Determine the (X, Y) coordinate at the center of the cell enclosing the given text.  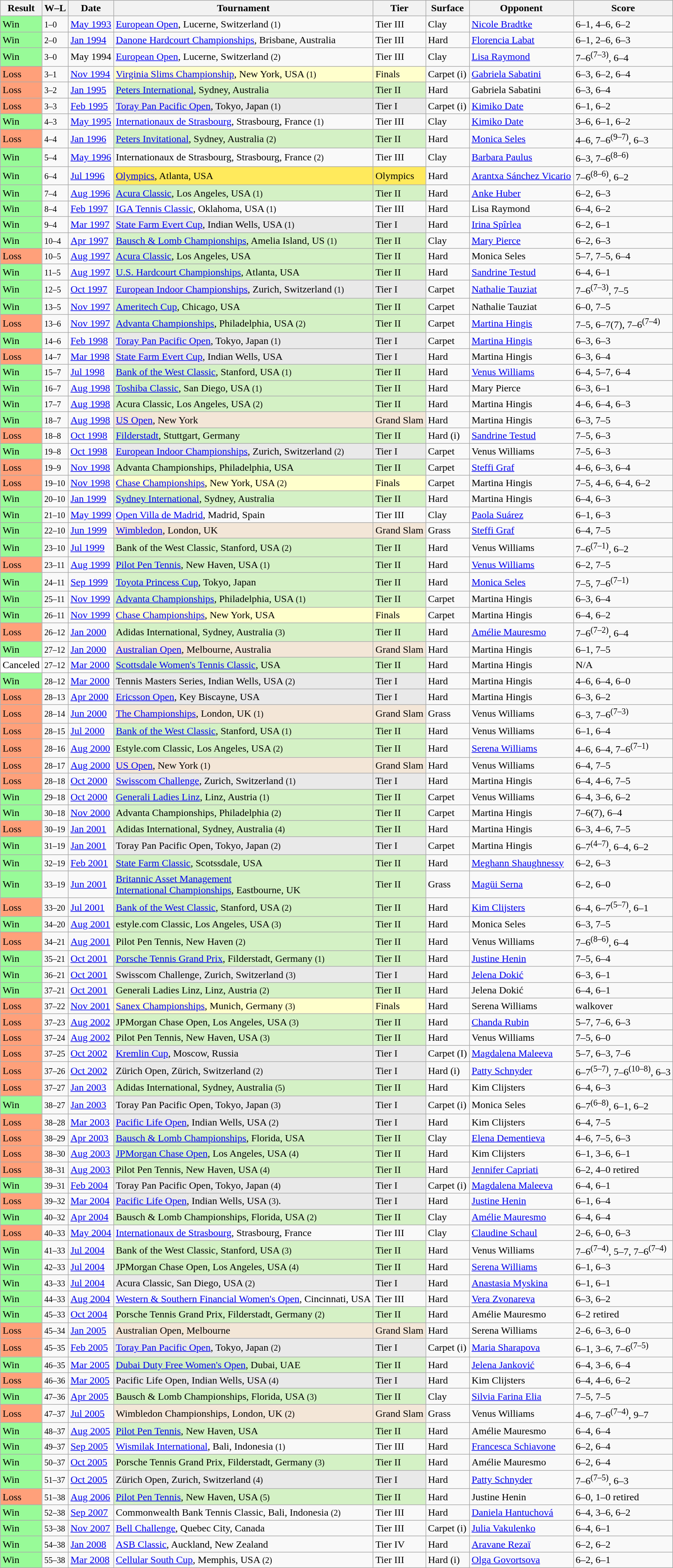
Peters International, Sydney, Australia (243, 90)
7–5, 6–0 (623, 1038)
Daniela Hantuchová (521, 1512)
5–7, 7–6, 6–3 (623, 1022)
6–2, 4–0 retired (623, 1170)
16–7 (55, 388)
28–17 (55, 765)
Wismilak International, Bali, Indonesia (1) (243, 1447)
6–3, 6–3 (623, 341)
May 1993 (91, 24)
6–3, 6–2, 6–4 (623, 74)
3–3 (55, 106)
4–6, 7–5, 6–3 (623, 1138)
Anastasia Myskina (521, 1283)
25–11 (55, 599)
18–8 (55, 435)
May 1994 (91, 57)
Acura Classic, Los Angeles, USA (243, 256)
Surface (448, 8)
6–2, 7–5 (623, 565)
6–7(6–8), 6–1, 6–2 (623, 1105)
37–27 (55, 1088)
Estyle.com Classic, Los Angeles, USA (2) (243, 748)
Dubai Duty Free Women's Open, Dubai, UAE (243, 1365)
Adidas International, Sydney, Australia (3) (243, 632)
Jul 1996 (91, 176)
Score (623, 8)
30–19 (55, 828)
37–23 (55, 1022)
28–15 (55, 731)
Tournament (243, 8)
Zürich Open, Zurich, Switzerland (4) (243, 1480)
Toray Pan Pacific Open, Tokyo, Japan (4) (243, 1185)
Elena Dementieva (521, 1138)
45–34 (55, 1330)
Adidas International, Sydney, Australia (4) (243, 828)
35–21 (55, 958)
Internationaux de Strasbourg, Strasbourg, France (1) (243, 122)
31–19 (55, 846)
8–4 (55, 209)
37–21 (55, 990)
3–2 (55, 90)
Sanex Championships, Munich, Germany (3) (243, 1006)
Aug 1999 (91, 565)
33–20 (55, 907)
Ericsson Open, Key Biscayne, USA (243, 697)
7–6(7–3), 6–4 (623, 57)
Swisscom Challenge, Zurich, Switzerland (1) (243, 781)
Irina Spîrlea (521, 225)
Toray Pan Pacific Open, Tokyo, Japan (3) (243, 1105)
Bausch & Lomb Championships, Florida, USA (2) (243, 1217)
Jennifer Capriati (521, 1170)
Aug 2004 (91, 1299)
Pacific Life Open, Indian Wells, USA (2) (243, 1122)
4–6, 7–6(7–4), 9–7 (623, 1413)
Nov 2007 (91, 1528)
Nov 1994 (91, 74)
Internationaux de Strasbourg, Strasbourg, France (243, 1233)
7–4 (55, 193)
21–10 (55, 515)
walkover (623, 1006)
Mar 1998 (91, 356)
Bausch & Lomb Championships, Amelia Island, US (1) (243, 241)
European Indoor Championships, Zurich, Switzerland (2) (243, 451)
Francesca Schiavone (521, 1447)
6–0, 1–0 retired (623, 1497)
12–5 (55, 289)
Pacific Life Open, Indian Wells, USA (4) (243, 1381)
47–36 (55, 1396)
7–5, 6–7(7), 7–6(7–4) (623, 323)
Pilot Pen Tennis, New Haven (2) (243, 941)
5–7, 6–3, 7–6 (623, 1054)
European Open, Lucerne, Switzerland (1) (243, 24)
Generali Ladies Linz, Linz, Austria (2) (243, 990)
15–7 (55, 372)
Magüi Serna (521, 884)
Virginia Slims Championship, New York, USA (1) (243, 74)
Olga Govortsova (521, 1560)
Jun 2001 (91, 884)
6–3, 7–6(8–6) (623, 157)
Nov 2000 (91, 813)
34–20 (55, 924)
34–21 (55, 941)
1–0 (55, 24)
6–4, 6–7(5–7), 6–1 (623, 907)
Feb 1998 (91, 341)
2–6, 6–3, 6–0 (623, 1330)
W–L (55, 8)
19–10 (55, 483)
May 1996 (91, 157)
Oct 1997 (91, 289)
Feb 2004 (91, 1185)
46–36 (55, 1381)
38–27 (55, 1105)
38–31 (55, 1170)
Sep 2007 (91, 1512)
7–6(7–3), 7–5 (623, 289)
7–5, 7–6(7–1) (623, 582)
Pilot Pen Tennis, New Haven, USA (243, 1430)
40–33 (55, 1233)
Western & Southern Financial Women's Open, Cincinnati, USA (243, 1299)
4–6, 6–4, 7–6(7–1) (623, 748)
May 2004 (91, 1233)
Oct 2004 (91, 1315)
Nov 2001 (91, 1006)
Porsche Tennis Grand Prix, Filderstadt, Germany (2) (243, 1315)
50–37 (55, 1462)
6–4, 3–6, 6–4 (623, 1365)
U.S. Hardcourt Championships, Atlanta, USA (243, 272)
Feb 1995 (91, 106)
Olympics, Atlanta, USA (243, 176)
6–1, 3–6, 7–6(7–5) (623, 1348)
28–16 (55, 748)
7–5, 7–5 (623, 1396)
6–7(4–7), 6–4, 6–2 (623, 846)
14–6 (55, 341)
44–33 (55, 1299)
Advanta Championships, Philadelphia, USA (243, 467)
6–4 (55, 176)
3–6, 6–1, 6–2 (623, 122)
2–6, 6–0, 6–3 (623, 1233)
Australian Open, Melbourne (243, 1330)
Apr 2005 (91, 1396)
6–2, 6–2 (623, 1544)
Bausch & Lomb Championships, Florida, USA (3) (243, 1396)
Feb 2001 (91, 863)
46–35 (55, 1365)
6–4, 4–6, 7–5 (623, 781)
Scottsdale Women's Tennis Classic, USA (243, 665)
26–11 (55, 615)
53–38 (55, 1528)
Jan 1995 (91, 90)
4–6, 7–6(9–7), 6–3 (623, 139)
Apr 2003 (91, 1138)
Sep 2005 (91, 1447)
Date (91, 8)
Feb 1997 (91, 209)
19–8 (55, 451)
Jelena Janković (521, 1365)
13–5 (55, 306)
Advanta Championships, Philadelphia, USA (1) (243, 599)
6–1, 3–6, 6–1 (623, 1154)
Nicole Bradtke (521, 24)
39–32 (55, 1201)
Tennis Masters Series, Indian Wells, USA (2) (243, 681)
51–37 (55, 1480)
Pilot Pen Tennis, New Haven, USA (4) (243, 1170)
55–38 (55, 1560)
Jun 1999 (91, 531)
6–2, 6–0 (623, 884)
6–1, 7–5 (623, 649)
49–37 (55, 1447)
Aug 2005 (91, 1430)
Apr 2004 (91, 1217)
38–29 (55, 1138)
ASB Classic, Auckland, New Zealand (243, 1544)
Vera Zvonareva (521, 1299)
European Indoor Championships, Zurich, Switzerland (1) (243, 289)
Jul 2005 (91, 1413)
4–6, 6–4, 6–0 (623, 681)
7–6(8–6), 6–4 (623, 941)
43–33 (55, 1283)
N/A (623, 665)
Sydney International, Sydney, Australia (243, 499)
6–1, 6–1 (623, 1283)
Maria Sharapova (521, 1348)
Jan 1999 (91, 499)
7–6(7–5), 6–3 (623, 1480)
19–9 (55, 467)
26–12 (55, 632)
10–5 (55, 256)
20–10 (55, 499)
Result (21, 8)
30–18 (55, 813)
estyle.com Classic, Los Angeles, USA (3) (243, 924)
Jan 1996 (91, 139)
6–3, 4–6, 7–5 (623, 828)
28–12 (55, 681)
Chanda Rubin (521, 1022)
17–7 (55, 404)
Advanta Championships, Philadelphia (2) (243, 813)
Jul 1998 (91, 372)
Zürich Open, Zürich, Switzerland (2) (243, 1071)
Chase Championships, New York, USA (243, 615)
Bell Challenge, Quebec City, Canada (243, 1528)
Kremlin Cup, Moscow, Russia (243, 1054)
37–25 (55, 1054)
Tier IV (399, 1544)
Aug 2006 (91, 1497)
6–1, 6–2 (623, 106)
7–6(8–6), 6–2 (623, 176)
Aravane Rezaï (521, 1544)
Sep 1999 (91, 582)
37–24 (55, 1038)
4–6, 6–4, 6–3 (623, 404)
Aug 1996 (91, 193)
Internationaux de Strasbourg, Strasbourg, France (2) (243, 157)
23–11 (55, 565)
Silvia Farina Elia (521, 1396)
Britannic Asset ManagementInternational Championships, Eastbourne, UK (243, 884)
US Open, New York (243, 420)
Pilot Pen Tennis, New Haven, USA (3) (243, 1038)
Jan 2005 (91, 1330)
18–7 (55, 420)
6–1, 2–6, 6–3 (623, 40)
28–14 (55, 714)
Apr 2000 (91, 697)
11–5 (55, 272)
Chase Championships, New York, USA (2) (243, 483)
6–1, 4–6, 6–2 (623, 24)
28–13 (55, 697)
Tier (399, 8)
Paola Suárez (521, 515)
3–0 (55, 57)
State Farm Classic, Scotssdale, USA (243, 863)
Danone Hardcourt Championships, Brisbane, Australia (243, 40)
Porsche Tennis Grand Prix, Filderstadt, Germany (1) (243, 958)
33–19 (55, 884)
Commonwealth Bank Tennis Classic, Bali, Indonesia (2) (243, 1512)
US Open, New York (1) (243, 765)
7–5, 4–6, 6–4, 6–2 (623, 483)
4–4 (55, 139)
13–6 (55, 323)
Toshiba Classic, San Diego, USA (1) (243, 388)
Mar 2008 (91, 1560)
6–4, 4–6, 6–2 (623, 1381)
Jul 2000 (91, 731)
IGA Tennis Classic, Oklahoma, USA (1) (243, 209)
24–11 (55, 582)
23–10 (55, 548)
38–28 (55, 1122)
45–33 (55, 1315)
52–38 (55, 1512)
Feb 2005 (91, 1348)
Acura Classic, Los Angeles, USA (1) (243, 193)
Florencia Labat (521, 40)
7–6(7), 6–4 (623, 813)
37–22 (55, 1006)
Opponent (521, 8)
36–21 (55, 974)
Porsche Tennis Grand Prix, Filderstadt, Germany (3) (243, 1462)
37–26 (55, 1071)
State Farm Evert Cup, Indian Wells, USA (243, 356)
Pilot Pen Tennis, New Haven, USA (5) (243, 1497)
3–1 (55, 74)
4–3 (55, 122)
Meghann Shaughnessy (521, 863)
Jan 1994 (91, 40)
Pacific Life Open, Indian Wells, USA (3). (243, 1201)
Arantxa Sánchez Vicario (521, 176)
Jul 2001 (91, 907)
7–5, 6–4 (623, 958)
7–6(7–1), 6–2 (623, 548)
Advanta Championships, Philadelphia, USA (2) (243, 323)
38–30 (55, 1154)
State Farm Evert Cup, Indian Wells, USA (1) (243, 225)
Swisscom Challenge, Zurich, Switzerland (3) (243, 974)
45–35 (55, 1348)
Mar 2004 (91, 1201)
29–18 (55, 797)
5–4 (55, 157)
Bausch & Lomb Championships, Florida, USA (243, 1138)
Toyota Princess Cup, Tokyo, Japan (243, 582)
May 1995 (91, 122)
Jul 1999 (91, 548)
Jun 2000 (91, 714)
4–6, 6–3, 6–4 (623, 467)
6–3, 7–6(7–3) (623, 714)
32–19 (55, 863)
Open Villa de Madrid, Madrid, Spain (243, 515)
Wimbledon, London, UK (243, 531)
28–18 (55, 781)
48–37 (55, 1430)
Australian Open, Melbourne, Australia (243, 649)
Filderstadt, Stuttgart, Germany (243, 435)
41–33 (55, 1250)
Mar 2003 (91, 1122)
Claudine Schaul (521, 1233)
Barbara Paulus (521, 157)
7–6(7–4), 5–7, 7–6(7–4) (623, 1250)
6–0, 7–5 (623, 306)
39–31 (55, 1185)
Anke Huber (521, 193)
JPMorgan Chase Open, Los Angeles, USA (3) (243, 1022)
Peters Invitational, Sydney, Australia (2) (243, 139)
The Championships, London, UK (1) (243, 714)
10–4 (55, 241)
6–7(5–7), 7–6(10–8), 6–3 (623, 1071)
2–0 (55, 40)
Carpet (I) (448, 1054)
54–38 (55, 1544)
5–7, 7–5, 6–4 (623, 256)
Jan 2008 (91, 1544)
14–7 (55, 356)
Bank of the West Classic, Stanford, USA (3) (243, 1250)
42–33 (55, 1267)
May 1999 (91, 515)
European Open, Lucerne, Switzerland (2) (243, 57)
Mar 1997 (91, 225)
51–38 (55, 1497)
Apr 1997 (91, 241)
Cellular South Cup, Memphis, USA (2) (243, 1560)
47–37 (55, 1413)
7–6(7–2), 6–4 (623, 632)
Olympics (399, 176)
9–4 (55, 225)
Wimbledon Championships, London, UK (2) (243, 1413)
Ameritech Cup, Chicago, USA (243, 306)
Acura Classic, San Diego, USA (2) (243, 1283)
6–4, 5–7, 6–4 (623, 372)
22–10 (55, 531)
Generali Ladies Linz, Linz, Austria (1) (243, 797)
Canceled (21, 665)
Julia Vakulenko (521, 1528)
Adidas International, Sydney, Australia (5) (243, 1088)
40–32 (55, 1217)
Acura Classic, Los Angeles, USA (2) (243, 404)
Pilot Pen Tennis, New Haven, USA (1) (243, 565)
6–2 retired (623, 1315)
